Identify which cell holds the provided text, then report its [X, Y] central coordinate. 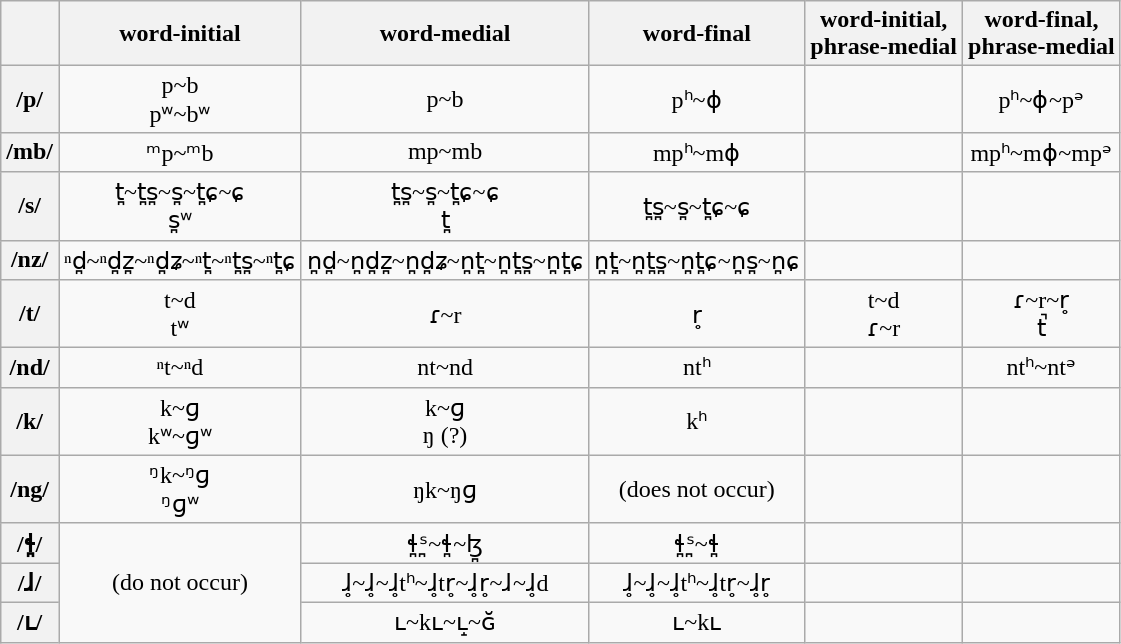
ŋk~ŋɡ [444, 489]
ᵐp~ᵐb [180, 152]
nt~nd [444, 368]
/ɺ/ [30, 583]
/ng/ [30, 489]
/ʟ/ [30, 622]
ⁿd̪~ⁿd̪z̪~ⁿd̪ʑ~ⁿt̪~ⁿt̪s̪~ⁿt̪ɕ [180, 260]
ɬ̪ˢ̪~ɬ̪ [697, 543]
ɾ~r~r̥t̚ [1042, 314]
t~dɾ~r [884, 314]
ntʰ [697, 368]
ɾ~r [444, 314]
ⁿt~ⁿd [180, 368]
mpʰ~mɸ~mpᵊ [1042, 152]
mpʰ~mɸ [697, 152]
/mb/ [30, 152]
pʰ~ɸ [697, 100]
word-medial [444, 34]
t̪s̪~s̪~t̪ɕ~ɕ [697, 206]
/ɬ̪/ [30, 543]
t̪s̪~s̪~t̪ɕ~ɕt̪ [444, 206]
ɺ̥~ɺ̥~ɺ̥tʰ~ɺ̥tr̥~ɺ̥r̥ [697, 583]
/k/ [30, 421]
pʰ~ɸ~pᵊ [1042, 100]
word-initial,phrase-medial [884, 34]
r̥ [697, 314]
ntʰ~ntᵊ [1042, 368]
ʟ~kʟ~ʟ̝~ɢ̆ [444, 622]
/t/ [30, 314]
ʟ~kʟ [697, 622]
/s/ [30, 206]
p~bpʷ~bʷ [180, 100]
k~ɡkʷ~ɡʷ [180, 421]
/nz/ [30, 260]
p~b [444, 100]
n̪t̪~n̪t̪s̪~n̪t̪ɕ~n̪s̪~n̪ɕ [697, 260]
word-final [697, 34]
ᵑk~ᵑɡᵑɡʷ [180, 489]
/p/ [30, 100]
(do not occur) [180, 582]
k~ɡŋ (?) [444, 421]
word-final,phrase-medial [1042, 34]
kʰ [697, 421]
ɬ̪ˢ̪~ɬ̪~ɮ̪ [444, 543]
(does not occur) [697, 489]
t~dtʷ [180, 314]
mp~mb [444, 152]
ɺ̥~ɺ̥~ɺ̥tʰ~ɺ̥tr̥~ɺ̥r̥~ɺ~ɺ̥d [444, 583]
t̪~t̪s̪~s̪~t̪ɕ~ɕs̪ʷ [180, 206]
word-initial [180, 34]
/nd/ [30, 368]
n̪d̪~n̪d̪z̪~n̪d̪ʑ~n̪t̪~n̪t̪s̪~n̪t̪ɕ [444, 260]
